From the cell containing the given text, extract its center point as [X, Y] coordinate. 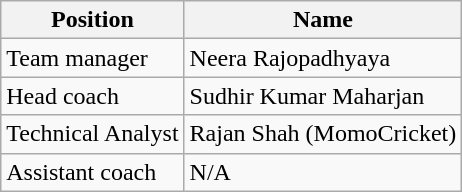
N/A [323, 172]
Neera Rajopadhyaya [323, 58]
Name [323, 20]
Team manager [92, 58]
Sudhir Kumar Maharjan [323, 96]
Technical Analyst [92, 134]
Assistant coach [92, 172]
Rajan Shah (MomoCricket) [323, 134]
Position [92, 20]
Head coach [92, 96]
